Determine the [x, y] coordinate at the center of the cell enclosing the given text.  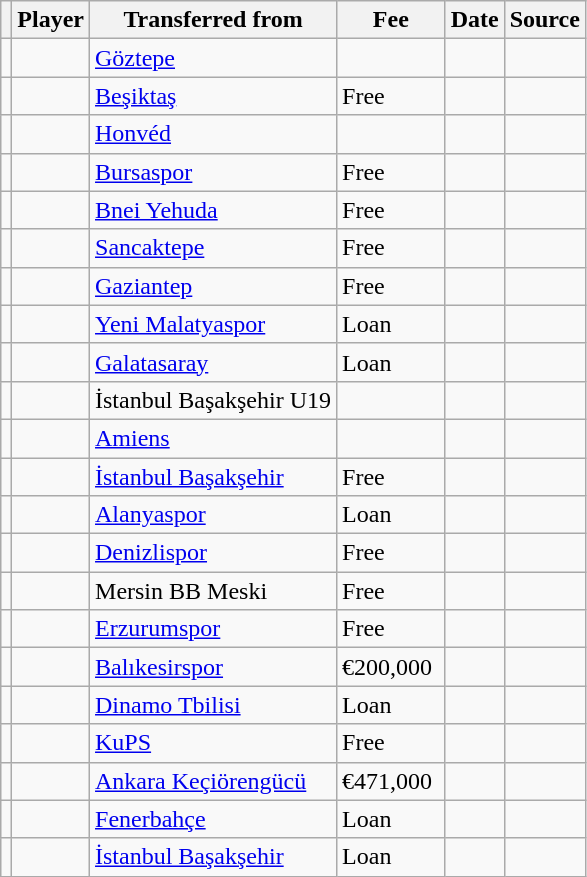
Player [51, 20]
Dinamo Tbilisi [214, 705]
€200,000 [392, 667]
Galatasaray [214, 362]
Denizlispor [214, 553]
Amiens [214, 438]
Alanyaspor [214, 515]
Yeni Malatyaspor [214, 324]
Bnei Yehuda [214, 210]
Source [544, 20]
Beşiktaş [214, 96]
Göztepe [214, 58]
Transferred from [214, 20]
Date [474, 20]
Fee [392, 20]
Fenerbahçe [214, 819]
Sancaktepe [214, 248]
€471,000 [392, 781]
Mersin BB Meski [214, 591]
Gaziantep [214, 286]
Erzurumspor [214, 629]
İstanbul Başakşehir U19 [214, 400]
Balıkesirspor [214, 667]
Honvéd [214, 134]
KuPS [214, 743]
Ankara Keçiörengücü [214, 781]
Bursaspor [214, 172]
